From the cell containing the given text, extract its center point as (x, y) coordinate. 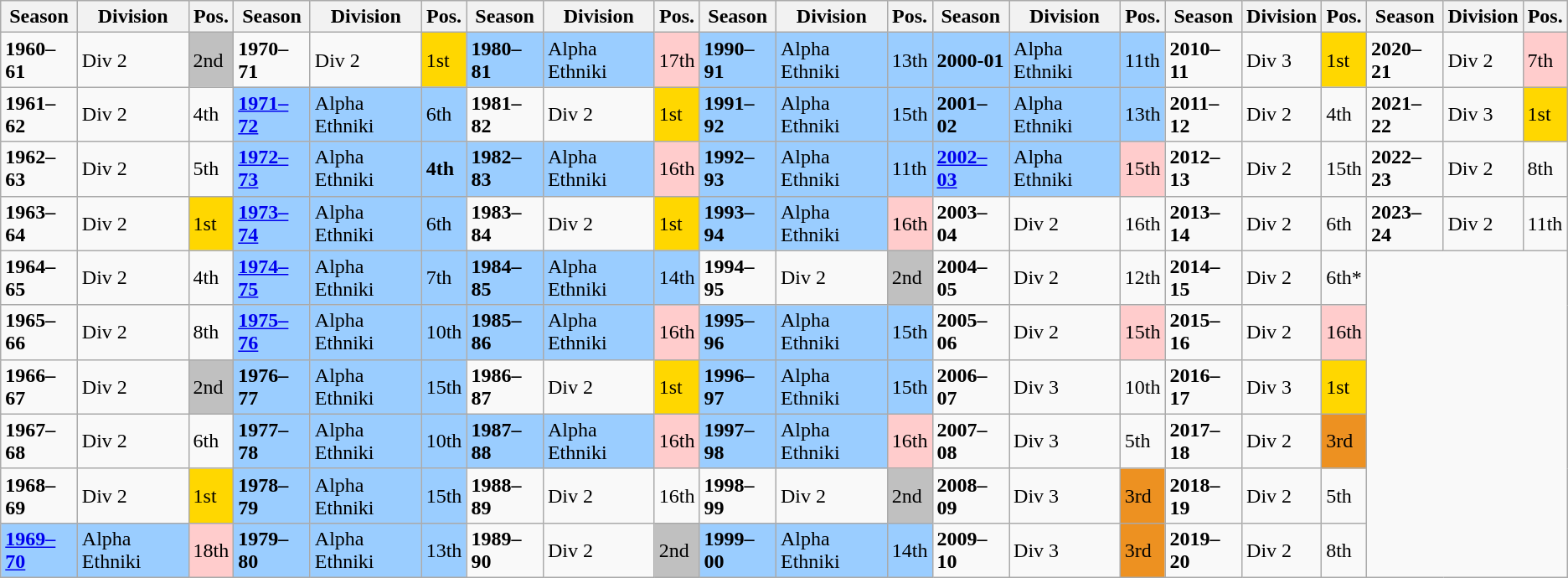
1965–66 (39, 332)
1980–81 (505, 60)
1995–96 (738, 332)
2007–08 (971, 441)
2010–11 (1204, 60)
1990–91 (738, 60)
1979–80 (272, 550)
1991–92 (738, 114)
1973–74 (272, 223)
1966–67 (39, 387)
2004–05 (971, 278)
2003–04 (971, 223)
2015–16 (1204, 332)
1969–70 (39, 550)
1978–79 (272, 496)
1988–89 (505, 496)
1977–78 (272, 441)
1967–68 (39, 441)
2017–18 (1204, 441)
1968–69 (39, 496)
1997–98 (738, 441)
1972–73 (272, 169)
2019–20 (1204, 550)
2006–07 (971, 387)
2014–15 (1204, 278)
2012–13 (1204, 169)
18th (211, 550)
1960–61 (39, 60)
2005–06 (971, 332)
2002–03 (971, 169)
1964–65 (39, 278)
2022–23 (1405, 169)
1986–87 (505, 387)
1983–84 (505, 223)
1994–95 (738, 278)
1982–83 (505, 169)
1998–99 (738, 496)
2001–02 (971, 114)
1963–64 (39, 223)
2018–19 (1204, 496)
1996–97 (738, 387)
1984–85 (505, 278)
2011–12 (1204, 114)
1985–86 (505, 332)
2020–21 (1405, 60)
1981–82 (505, 114)
1962–63 (39, 169)
2009–10 (971, 550)
1971–72 (272, 114)
2008–09 (971, 496)
2000-01 (971, 60)
1974–75 (272, 278)
1989–90 (505, 550)
17th (677, 60)
2013–14 (1204, 223)
12th (1142, 278)
1993–94 (738, 223)
1976–77 (272, 387)
1961–62 (39, 114)
2021–22 (1405, 114)
2023–24 (1405, 223)
1987–88 (505, 441)
2016–17 (1204, 387)
1999–00 (738, 550)
1975–76 (272, 332)
1992–93 (738, 169)
1970–71 (272, 60)
6th* (1344, 278)
